For the text-containing cell, return its midpoint in [X, Y] coordinate format. 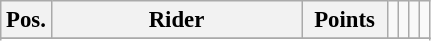
Pos. [26, 20]
Rider [176, 20]
Points [345, 20]
